Locate the cell with the specified text and output its (x, y) center coordinate. 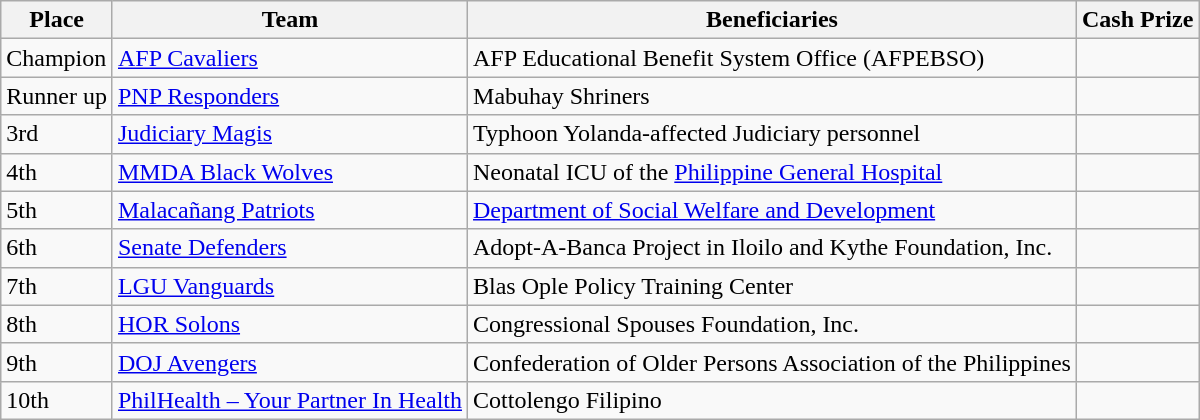
Mabuhay Shriners (772, 96)
AFP Educational Benefit System Office (AFPEBSO) (772, 58)
Adopt-A-Banca Project in Iloilo and Kythe Foundation, Inc. (772, 248)
6th (57, 248)
Congressional Spouses Foundation, Inc. (772, 324)
7th (57, 286)
Confederation of Older Persons Association of the Philippines (772, 362)
Malacañang Patriots (290, 210)
PhilHealth – Your Partner In Health (290, 400)
4th (57, 172)
DOJ Avengers (290, 362)
Judiciary Magis (290, 134)
8th (57, 324)
3rd (57, 134)
5th (57, 210)
MMDA Black Wolves (290, 172)
10th (57, 400)
Place (57, 20)
Beneficiaries (772, 20)
Blas Ople Policy Training Center (772, 286)
Champion (57, 58)
Department of Social Welfare and Development (772, 210)
LGU Vanguards (290, 286)
Neonatal ICU of the Philippine General Hospital (772, 172)
Runner up (57, 96)
Senate Defenders (290, 248)
Team (290, 20)
AFP Cavaliers (290, 58)
9th (57, 362)
Cash Prize (1137, 20)
Cottolengo Filipino (772, 400)
HOR Solons (290, 324)
PNP Responders (290, 96)
Typhoon Yolanda-affected Judiciary personnel (772, 134)
